Extract the [X, Y] coordinate from the center of the cell holding the provided text.  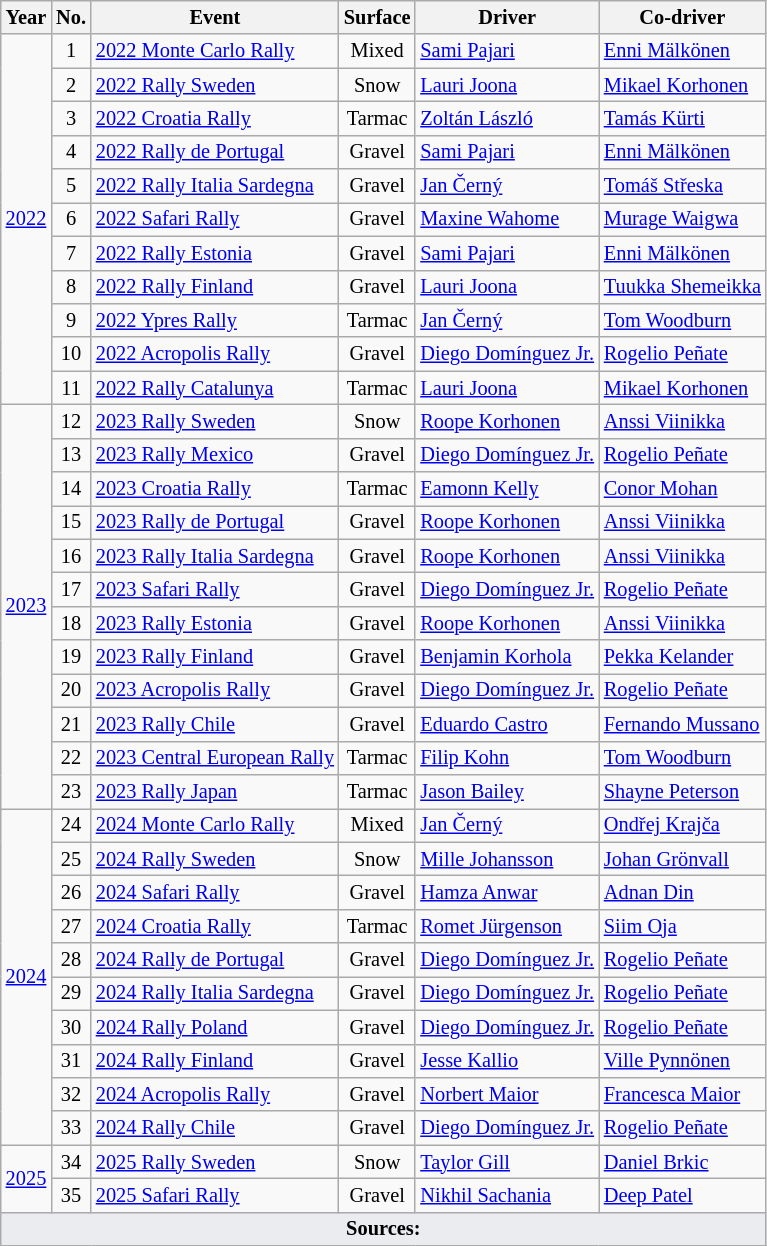
Benjamin Korhola [507, 657]
7 [71, 253]
5 [71, 186]
2023 [26, 606]
Surface [377, 17]
24 [71, 825]
2022 Rally Finland [215, 287]
Pekka Kelander [682, 657]
Eamonn Kelly [507, 489]
Jesse Kallio [507, 1061]
Ondřej Krajča [682, 825]
27 [71, 926]
4 [71, 152]
2022 [26, 219]
2022 Ypres Rally [215, 320]
Tamás Kürti [682, 118]
Eduardo Castro [507, 724]
2024 Rally Sweden [215, 859]
2025 [26, 1178]
2022 Rally de Portugal [215, 152]
Fernando Mussano [682, 724]
2023 Rally Japan [215, 791]
32 [71, 1094]
2023 Croatia Rally [215, 489]
2022 Croatia Rally [215, 118]
2022 Rally Italia Sardegna [215, 186]
Daniel Brkic [682, 1162]
2023 Rally Mexico [215, 455]
1 [71, 51]
Norbert Maior [507, 1094]
34 [71, 1162]
2024 Rally Finland [215, 1061]
Conor Mohan [682, 489]
2022 Rally Catalunya [215, 388]
2024 Rally Italia Sardegna [215, 993]
Tomáš Střeska [682, 186]
Zoltán László [507, 118]
9 [71, 320]
Johan Grönvall [682, 859]
Filip Kohn [507, 758]
20 [71, 690]
3 [71, 118]
26 [71, 892]
2023 Central European Rally [215, 758]
2023 Rally Sweden [215, 421]
30 [71, 1027]
2023 Rally Estonia [215, 623]
Adnan Din [682, 892]
Murage Waigwa [682, 219]
2024 Rally Poland [215, 1027]
8 [71, 287]
29 [71, 993]
Deep Patel [682, 1195]
2024 [26, 976]
2024 Rally Chile [215, 1128]
Event [215, 17]
2024 Acropolis Rally [215, 1094]
17 [71, 589]
6 [71, 219]
33 [71, 1128]
2022 Rally Estonia [215, 253]
19 [71, 657]
Driver [507, 17]
2022 Rally Sweden [215, 85]
Shayne Peterson [682, 791]
2023 Safari Rally [215, 589]
2024 Monte Carlo Rally [215, 825]
Hamza Anwar [507, 892]
23 [71, 791]
12 [71, 421]
14 [71, 489]
2023 Rally Finland [215, 657]
2022 Safari Rally [215, 219]
Romet Jürgenson [507, 926]
31 [71, 1061]
2024 Rally de Portugal [215, 960]
Sources: [384, 1229]
Jason Bailey [507, 791]
2023 Rally Italia Sardegna [215, 556]
Mille Johansson [507, 859]
2023 Rally Chile [215, 724]
2025 Rally Sweden [215, 1162]
11 [71, 388]
2024 Croatia Rally [215, 926]
Francesca Maior [682, 1094]
21 [71, 724]
25 [71, 859]
Nikhil Sachania [507, 1195]
Maxine Wahome [507, 219]
2024 Safari Rally [215, 892]
2023 Acropolis Rally [215, 690]
15 [71, 522]
Co-driver [682, 17]
13 [71, 455]
18 [71, 623]
2022 Monte Carlo Rally [215, 51]
Siim Oja [682, 926]
22 [71, 758]
10 [71, 354]
Taylor Gill [507, 1162]
Tuukka Shemeikka [682, 287]
2025 Safari Rally [215, 1195]
35 [71, 1195]
Year [26, 17]
16 [71, 556]
2023 Rally de Portugal [215, 522]
2 [71, 85]
28 [71, 960]
2022 Acropolis Rally [215, 354]
Ville Pynnönen [682, 1061]
No. [71, 17]
